Pinpoint the cell where the given text exists, returning its [X, Y] midpoint coordinate. 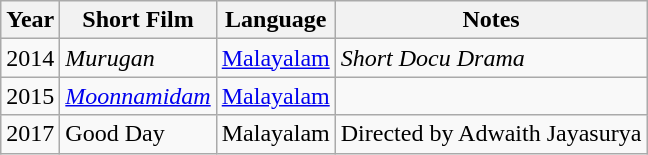
Short Docu Drama [491, 58]
2017 [30, 134]
Language [276, 20]
Good Day [138, 134]
2015 [30, 96]
Directed by Adwaith Jayasurya [491, 134]
Murugan [138, 58]
Moonnamidam [138, 96]
Short Film [138, 20]
Year [30, 20]
Notes [491, 20]
2014 [30, 58]
